Capture the cell that displays the provided text and extract its (X, Y) central coordinate. 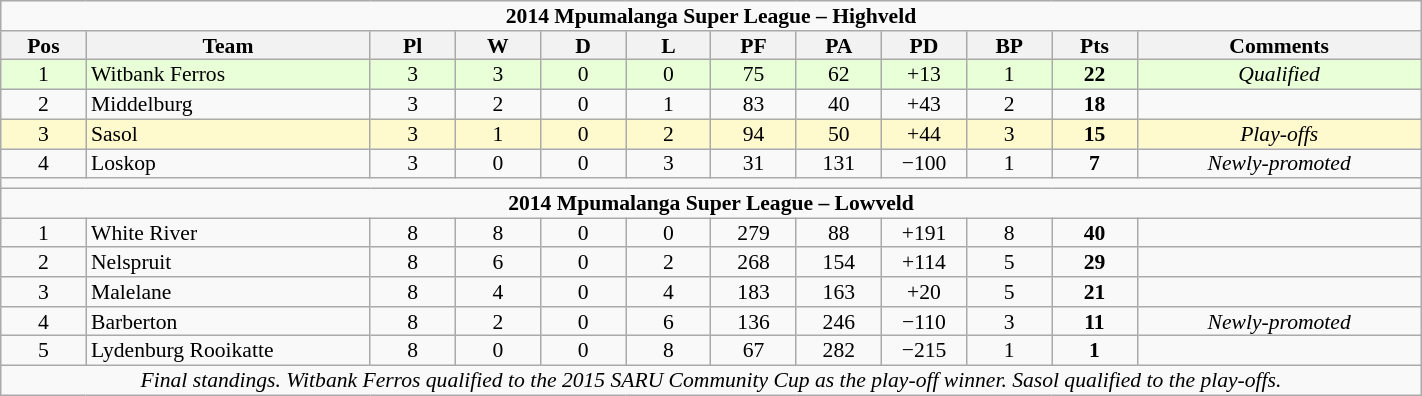
22 (1094, 75)
163 (838, 292)
83 (754, 105)
Lydenburg Rooikatte (228, 351)
−100 (924, 164)
Sasol (228, 134)
Witbank Ferros (228, 75)
+44 (924, 134)
Play-offs (1279, 134)
W (498, 46)
BP (1010, 46)
7 (1094, 164)
62 (838, 75)
88 (838, 233)
246 (838, 322)
PD (924, 46)
154 (838, 263)
Pos (44, 46)
15 (1094, 134)
Pl (412, 46)
268 (754, 263)
PF (754, 46)
L (668, 46)
94 (754, 134)
Loskop (228, 164)
131 (838, 164)
2014 Mpumalanga Super League – Lowveld (711, 204)
Qualified (1279, 75)
Malelane (228, 292)
Team (228, 46)
Comments (1279, 46)
11 (1094, 322)
282 (838, 351)
D (584, 46)
75 (754, 75)
31 (754, 164)
+20 (924, 292)
29 (1094, 263)
Middelburg (228, 105)
Nelspruit (228, 263)
50 (838, 134)
18 (1094, 105)
279 (754, 233)
+191 (924, 233)
White River (228, 233)
Pts (1094, 46)
Barberton (228, 322)
2014 Mpumalanga Super League – Highveld (711, 16)
+114 (924, 263)
Final standings. Witbank Ferros qualified to the 2015 SARU Community Cup as the play-off winner. Sasol qualified to the play-offs. (711, 381)
183 (754, 292)
PA (838, 46)
+43 (924, 105)
−215 (924, 351)
+13 (924, 75)
21 (1094, 292)
136 (754, 322)
−110 (924, 322)
67 (754, 351)
